From the cell containing the given text, extract its center point as (X, Y) coordinate. 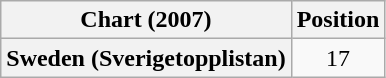
Chart (2007) (146, 20)
Sweden (Sverigetopplistan) (146, 58)
Position (338, 20)
17 (338, 58)
